Return [x, y] of the center of cell containing provided text 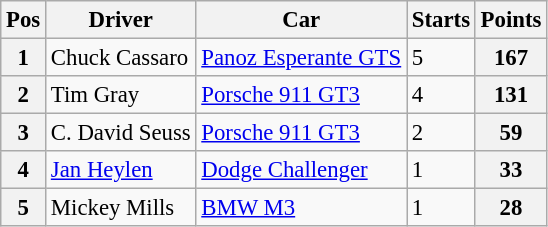
BMW M3 [302, 208]
Panoz Esperante GTS [302, 58]
Chuck Cassaro [121, 58]
Mickey Mills [121, 208]
28 [510, 208]
C. David Seuss [121, 133]
Points [510, 20]
167 [510, 58]
Pos [24, 20]
3 [24, 133]
Dodge Challenger [302, 170]
131 [510, 95]
Jan Heylen [121, 170]
Starts [440, 20]
Tim Gray [121, 95]
59 [510, 133]
33 [510, 170]
Driver [121, 20]
Car [302, 20]
